Pinpoint the cell where the given text exists, returning its [x, y] midpoint coordinate. 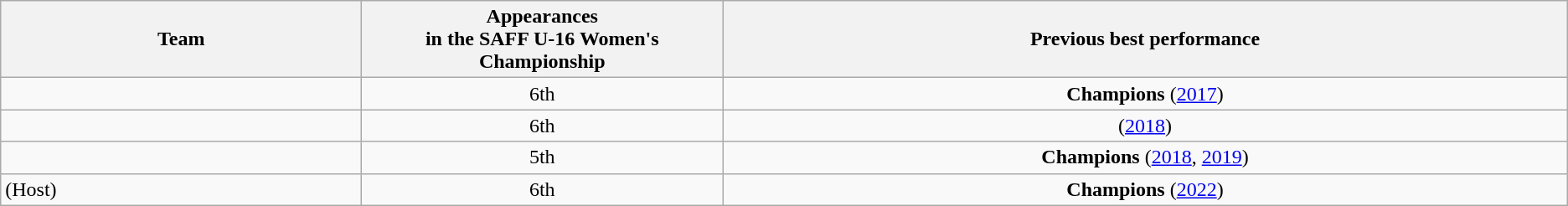
(2018) [1145, 126]
5th [543, 157]
Previous best performance [1145, 39]
(Host) [181, 189]
Champions (2018, 2019) [1145, 157]
Team [181, 39]
Champions (2022) [1145, 189]
Champions (2017) [1145, 94]
Appearances in the SAFF U-16 Women's Championship [543, 39]
